Detect which cell encompasses the target text, then output its [X, Y] center coordinate. 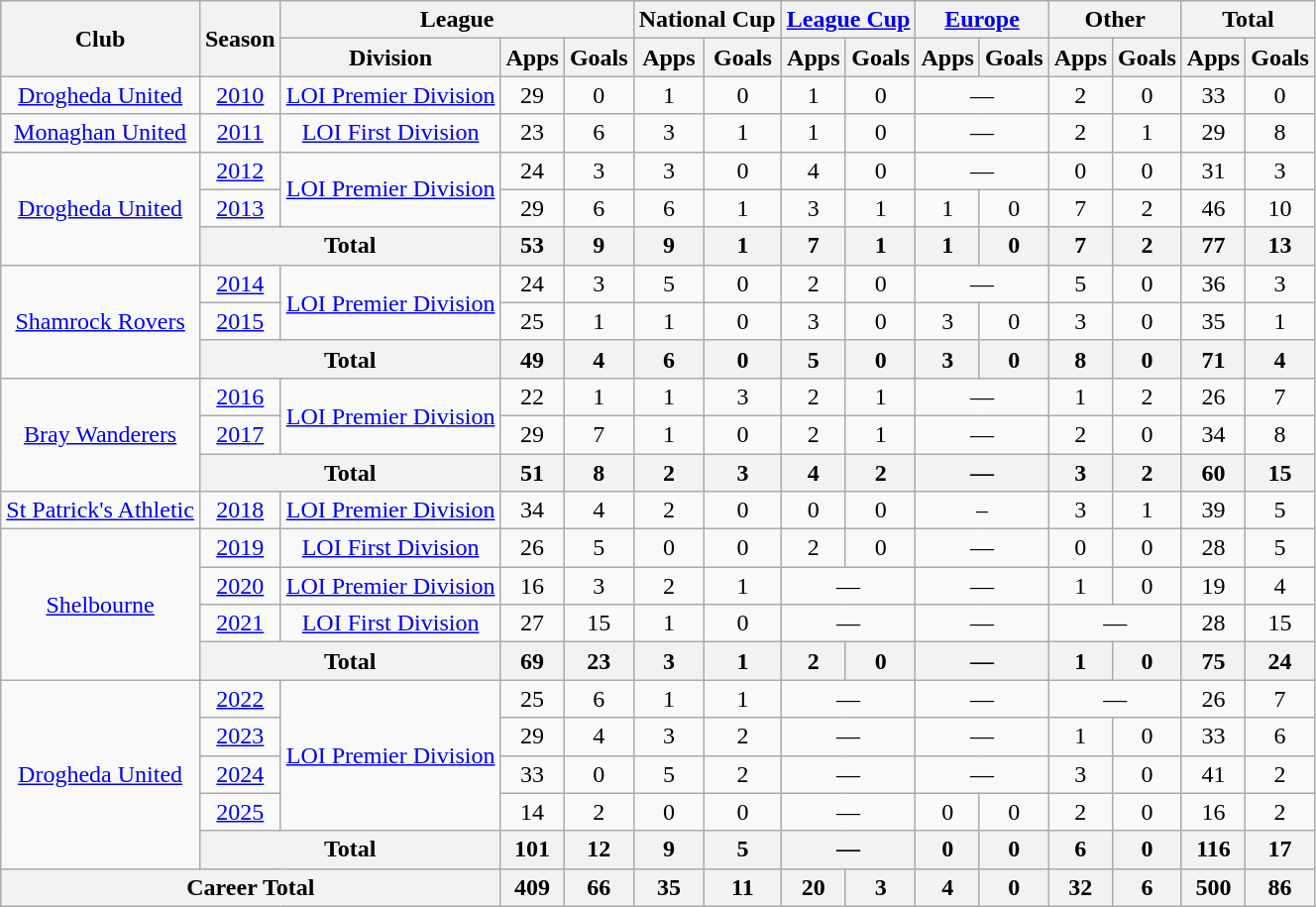
2018 [240, 510]
409 [532, 887]
49 [532, 359]
Shamrock Rovers [101, 321]
Club [101, 39]
2011 [240, 133]
71 [1213, 359]
46 [1213, 208]
17 [1280, 850]
53 [532, 246]
2015 [240, 321]
2017 [240, 434]
31 [1213, 170]
12 [599, 850]
Division [390, 57]
39 [1213, 510]
– [982, 510]
Monaghan United [101, 133]
101 [532, 850]
14 [532, 812]
41 [1213, 774]
St Patrick's Athletic [101, 510]
60 [1213, 473]
20 [813, 887]
2016 [240, 397]
2010 [240, 95]
32 [1080, 887]
22 [532, 397]
2012 [240, 170]
2019 [240, 548]
Shelbourne [101, 605]
75 [1213, 661]
51 [532, 473]
2022 [240, 699]
Europe [982, 20]
10 [1280, 208]
2021 [240, 624]
2025 [240, 812]
2023 [240, 737]
86 [1280, 887]
National Cup [708, 20]
19 [1213, 586]
League [457, 20]
2020 [240, 586]
27 [532, 624]
2013 [240, 208]
13 [1280, 246]
2024 [240, 774]
Career Total [251, 887]
Other [1115, 20]
Season [240, 39]
Bray Wanderers [101, 434]
2014 [240, 283]
League Cup [848, 20]
11 [743, 887]
116 [1213, 850]
500 [1213, 887]
66 [599, 887]
36 [1213, 283]
69 [532, 661]
77 [1213, 246]
